From the cell containing the given text, extract its center point as (X, Y) coordinate. 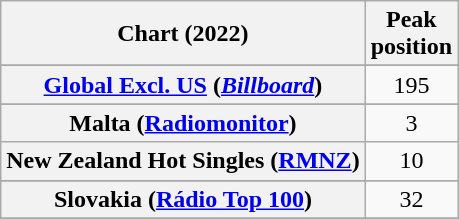
195 (411, 85)
32 (411, 199)
10 (411, 161)
Malta (Radiomonitor) (183, 123)
Slovakia (Rádio Top 100) (183, 199)
New Zealand Hot Singles (RMNZ) (183, 161)
Chart (2022) (183, 34)
3 (411, 123)
Peakposition (411, 34)
Global Excl. US (Billboard) (183, 85)
